Locate the cell with the specified text and output its (X, Y) center coordinate. 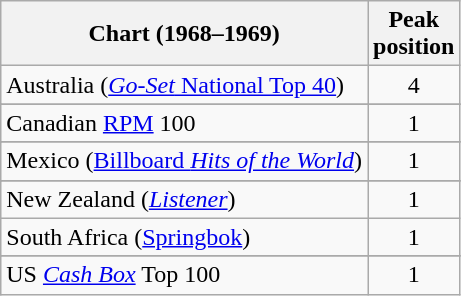
South Africa (Springbok) (184, 237)
Peakposition (414, 34)
Canadian RPM 100 (184, 123)
Chart (1968–1969) (184, 34)
Australia (Go-Set National Top 40) (184, 85)
New Zealand (Listener) (184, 199)
4 (414, 85)
Mexico (Billboard Hits of the World) (184, 161)
US Cash Box Top 100 (184, 275)
